For the text-containing cell, return its midpoint in [X, Y] coordinate format. 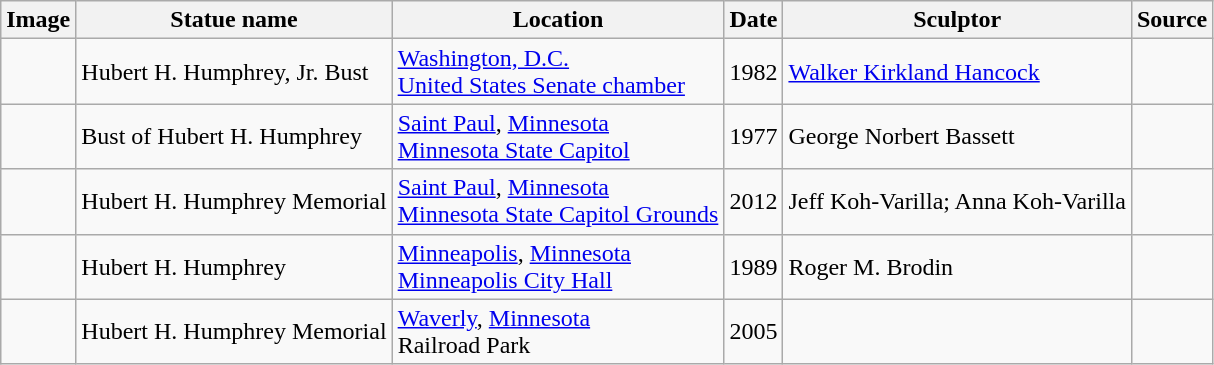
Location [558, 20]
Jeff Koh-Varilla; Anna Koh-Varilla [958, 202]
Hubert H. Humphrey [234, 266]
Minneapolis, MinnesotaMinneapolis City Hall [558, 266]
Statue name [234, 20]
2012 [754, 202]
Source [1172, 20]
Image [38, 20]
Washington, D.C.United States Senate chamber [558, 72]
Date [754, 20]
Sculptor [958, 20]
George Norbert Bassett [958, 136]
Bust of Hubert H. Humphrey [234, 136]
2005 [754, 332]
Saint Paul, MinnesotaMinnesota State Capitol [558, 136]
1982 [754, 72]
1977 [754, 136]
1989 [754, 266]
Hubert H. Humphrey, Jr. Bust [234, 72]
Waverly, MinnesotaRailroad Park [558, 332]
Saint Paul, MinnesotaMinnesota State Capitol Grounds [558, 202]
Roger M. Brodin [958, 266]
Walker Kirkland Hancock [958, 72]
